Capture the cell that displays the provided text and extract its [x, y] central coordinate. 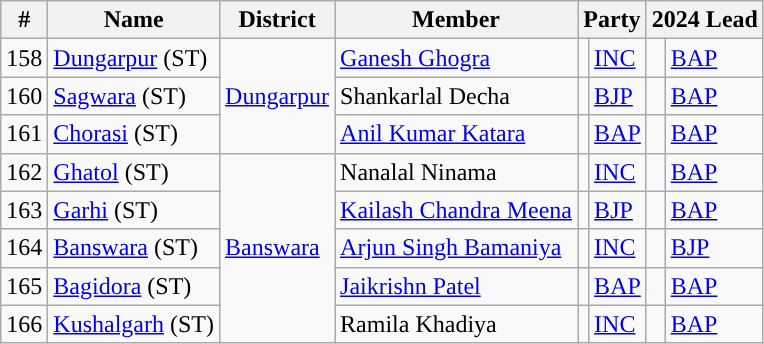
163 [24, 210]
2024 Lead [704, 20]
Name [134, 20]
Bagidora (ST) [134, 286]
Member [456, 20]
Jaikrishn Patel [456, 286]
Kushalgarh (ST) [134, 324]
Chorasi (ST) [134, 134]
Kailash Chandra Meena [456, 210]
Anil Kumar Katara [456, 134]
158 [24, 58]
Dungarpur [278, 96]
Banswara (ST) [134, 248]
District [278, 20]
Banswara [278, 248]
Party [612, 20]
161 [24, 134]
Sagwara (ST) [134, 96]
Garhi (ST) [134, 210]
# [24, 20]
160 [24, 96]
Nanalal Ninama [456, 172]
Ghatol (ST) [134, 172]
165 [24, 286]
164 [24, 248]
Ganesh Ghogra [456, 58]
Ramila Khadiya [456, 324]
Dungarpur (ST) [134, 58]
162 [24, 172]
166 [24, 324]
Arjun Singh Bamaniya [456, 248]
Shankarlal Decha [456, 96]
